Return the [X, Y] coordinate for the center point of the cell that contains the specified text.  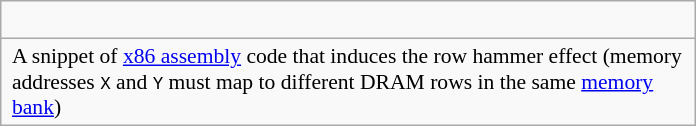
A snippet of x86 assembly code that induces the row hammer effect (memory addresses X and Y must map to different DRAM rows in the same memory bank) [348, 82]
